Extract the (X, Y) coordinate from the center of the cell holding the provided text.  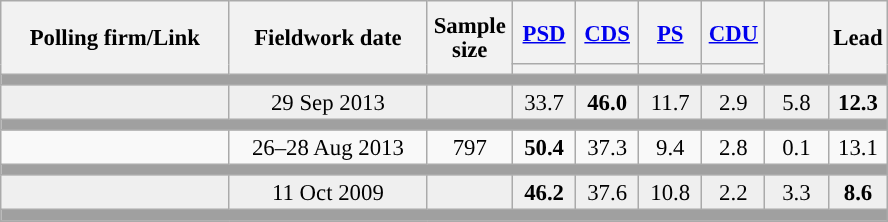
2.9 (734, 102)
26–28 Aug 2013 (328, 148)
CDU (734, 32)
797 (470, 148)
46.0 (608, 102)
29 Sep 2013 (328, 102)
Fieldwork date (328, 38)
13.1 (858, 148)
Polling firm/Link (115, 38)
Sample size (470, 38)
3.3 (796, 194)
2.8 (734, 148)
12.3 (858, 102)
33.7 (544, 102)
37.6 (608, 194)
2.2 (734, 194)
9.4 (670, 148)
37.3 (608, 148)
0.1 (796, 148)
8.6 (858, 194)
Lead (858, 38)
PSD (544, 32)
CDS (608, 32)
5.8 (796, 102)
46.2 (544, 194)
11.7 (670, 102)
10.8 (670, 194)
PS (670, 32)
50.4 (544, 148)
11 Oct 2009 (328, 194)
